Identify which cell holds the provided text, then report its [X, Y] central coordinate. 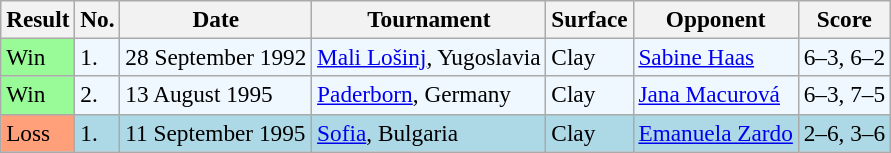
13 August 1995 [216, 95]
Opponent [716, 19]
2–6, 3–6 [844, 133]
Score [844, 19]
Paderborn, Germany [429, 95]
28 September 1992 [216, 57]
Result [38, 19]
Tournament [429, 19]
Loss [38, 133]
Date [216, 19]
6–3, 7–5 [844, 95]
Sofia, Bulgaria [429, 133]
6–3, 6–2 [844, 57]
Surface [590, 19]
11 September 1995 [216, 133]
2. [98, 95]
Sabine Haas [716, 57]
Emanuela Zardo [716, 133]
Jana Macurová [716, 95]
Mali Lošinj, Yugoslavia [429, 57]
No. [98, 19]
